Determine the (X, Y) coordinate at the center of the cell enclosing the given text.  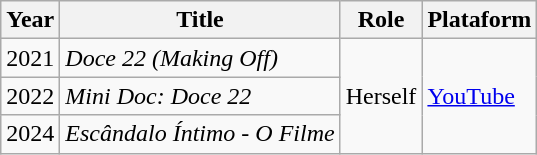
Doce 22 (Making Off) (200, 58)
Year (30, 20)
2021 (30, 58)
Title (200, 20)
Plataform (480, 20)
Role (381, 20)
2022 (30, 96)
Escândalo Íntimo - O Filme (200, 134)
Herself (381, 96)
2024 (30, 134)
Mini Doc: Doce 22 (200, 96)
YouTube (480, 96)
